From the cell containing the given text, extract its center point as [x, y] coordinate. 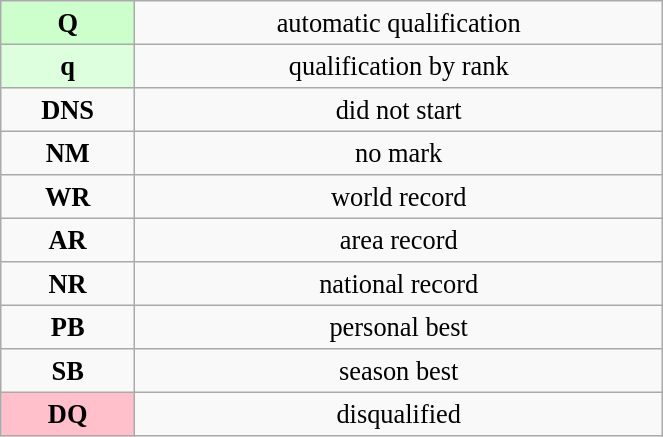
automatic qualification [399, 22]
season best [399, 371]
no mark [399, 153]
world record [399, 197]
SB [68, 371]
NR [68, 284]
Q [68, 22]
PB [68, 327]
national record [399, 284]
DQ [68, 414]
NM [68, 153]
area record [399, 240]
did not start [399, 109]
disqualified [399, 414]
q [68, 66]
WR [68, 197]
AR [68, 240]
DNS [68, 109]
personal best [399, 327]
qualification by rank [399, 66]
